Determine the [x, y] coordinate at the center of the cell enclosing the given text.  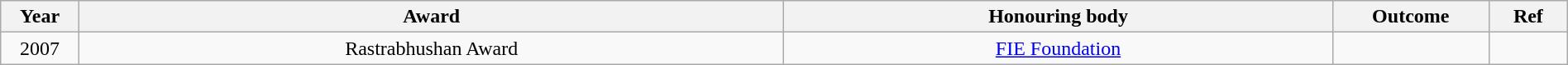
2007 [40, 48]
Honouring body [1059, 17]
Rastrabhushan Award [432, 48]
Award [432, 17]
Outcome [1411, 17]
FIE Foundation [1059, 48]
Ref [1528, 17]
Year [40, 17]
